Return (x, y) of the center of cell containing provided text 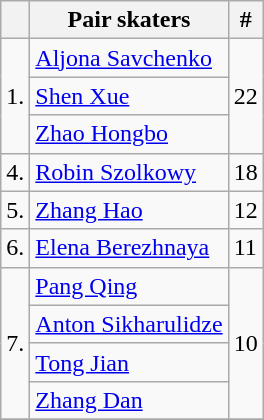
Pair skaters (129, 20)
Elena Berezhnaya (129, 248)
6. (16, 248)
Zhang Dan (129, 400)
11 (246, 248)
7. (16, 343)
18 (246, 172)
Shen Xue (129, 96)
10 (246, 343)
Aljona Savchenko (129, 58)
Zhao Hongbo (129, 134)
Tong Jian (129, 362)
5. (16, 210)
22 (246, 96)
Zhang Hao (129, 210)
1. (16, 96)
4. (16, 172)
Anton Sikharulidze (129, 324)
Robin Szolkowy (129, 172)
Pang Qing (129, 286)
# (246, 20)
12 (246, 210)
